Locate the cell with the specified text and output its [x, y] center coordinate. 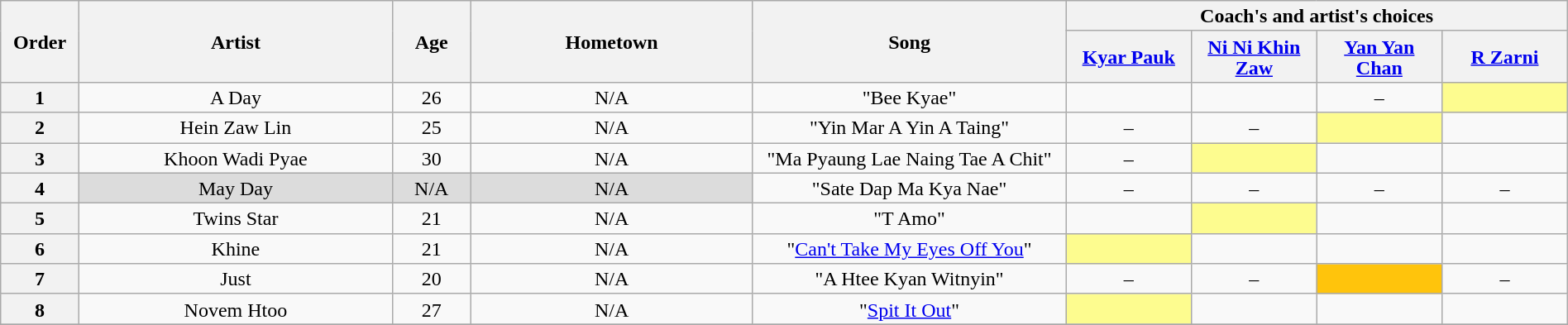
Hometown [612, 41]
1 [40, 98]
Just [235, 280]
5 [40, 218]
Kyar Pauk [1129, 56]
Yan Yan Chan [1379, 56]
Twins Star [235, 218]
3 [40, 157]
Song [910, 41]
Coach's and artist's choices [1317, 17]
"Ma Pyaung Lae Naing Tae A Chit" [910, 157]
A Day [235, 98]
Artist [235, 41]
8 [40, 309]
Novem Htoo [235, 309]
25 [432, 127]
Khoon Wadi Pyae [235, 157]
Age [432, 41]
27 [432, 309]
Khine [235, 248]
"Yin Mar A Yin A Taing" [910, 127]
May Day [235, 189]
Ni Ni Khin Zaw [1255, 56]
"Bee Kyae" [910, 98]
"A Htee Kyan Witnyin" [910, 280]
"Sate Dap Ma Kya Nae" [910, 189]
20 [432, 280]
"Spit It Out" [910, 309]
30 [432, 157]
"T Amo" [910, 218]
R Zarni [1505, 56]
Order [40, 41]
7 [40, 280]
6 [40, 248]
26 [432, 98]
2 [40, 127]
4 [40, 189]
Hein Zaw Lin [235, 127]
"Can't Take My Eyes Off You" [910, 248]
